From the cell containing the given text, extract its center point as (X, Y) coordinate. 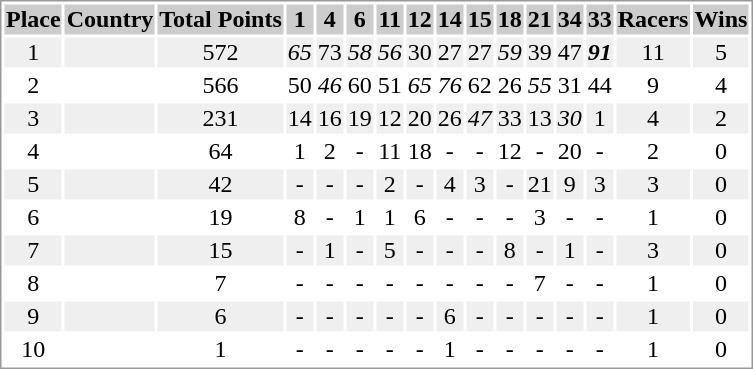
55 (540, 85)
76 (450, 85)
34 (570, 19)
60 (360, 85)
42 (220, 185)
Country (110, 19)
64 (220, 151)
572 (220, 53)
62 (480, 85)
91 (600, 53)
13 (540, 119)
Place (33, 19)
Wins (721, 19)
39 (540, 53)
44 (600, 85)
10 (33, 349)
59 (510, 53)
Total Points (220, 19)
73 (330, 53)
Racers (653, 19)
566 (220, 85)
231 (220, 119)
31 (570, 85)
56 (390, 53)
51 (390, 85)
46 (330, 85)
16 (330, 119)
58 (360, 53)
50 (300, 85)
